Provide the (x, y) coordinate of the cell's center where the given text is located.  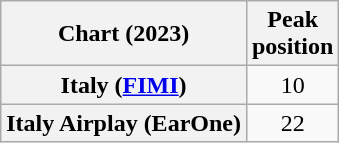
Chart (2023) (124, 34)
10 (292, 85)
Italy Airplay (EarOne) (124, 123)
Italy (FIMI) (124, 85)
Peakposition (292, 34)
22 (292, 123)
